Pinpoint the cell where the given text exists, returning its [X, Y] midpoint coordinate. 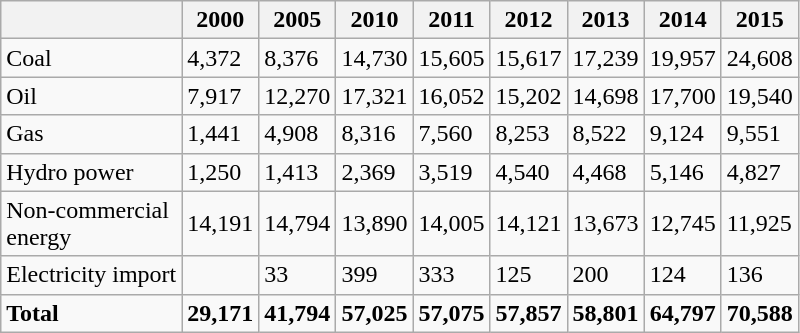
Total [92, 313]
Coal [92, 58]
1,413 [298, 172]
Non-commercialenergy [92, 224]
2000 [220, 20]
9,124 [682, 134]
41,794 [298, 313]
8,522 [606, 134]
12,270 [298, 96]
2,369 [374, 172]
7,917 [220, 96]
17,239 [606, 58]
19,957 [682, 58]
14,698 [606, 96]
24,608 [760, 58]
200 [606, 275]
1,250 [220, 172]
8,253 [528, 134]
2013 [606, 20]
14,730 [374, 58]
2015 [760, 20]
15,202 [528, 96]
12,745 [682, 224]
58,801 [606, 313]
15,605 [452, 58]
14,794 [298, 224]
Hydro power [92, 172]
57,075 [452, 313]
14,005 [452, 224]
9,551 [760, 134]
3,519 [452, 172]
70,588 [760, 313]
15,617 [528, 58]
2012 [528, 20]
2005 [298, 20]
124 [682, 275]
333 [452, 275]
4,908 [298, 134]
17,700 [682, 96]
2011 [452, 20]
8,376 [298, 58]
136 [760, 275]
5,146 [682, 172]
11,925 [760, 224]
125 [528, 275]
33 [298, 275]
2014 [682, 20]
19,540 [760, 96]
14,121 [528, 224]
1,441 [220, 134]
57,025 [374, 313]
29,171 [220, 313]
13,890 [374, 224]
4,372 [220, 58]
57,857 [528, 313]
7,560 [452, 134]
16,052 [452, 96]
17,321 [374, 96]
Gas [92, 134]
4,468 [606, 172]
4,827 [760, 172]
13,673 [606, 224]
Electricity import [92, 275]
Oil [92, 96]
64,797 [682, 313]
14,191 [220, 224]
4,540 [528, 172]
2010 [374, 20]
399 [374, 275]
8,316 [374, 134]
